Output the [X, Y] coordinate of the center of the cell containing the given text.  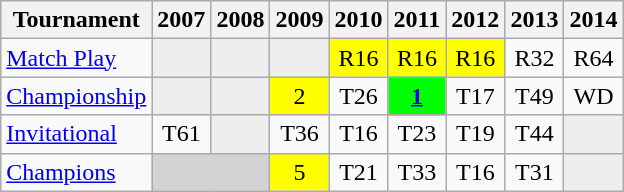
Tournament [76, 20]
T26 [358, 96]
T49 [534, 96]
T17 [476, 96]
T23 [417, 134]
2014 [594, 20]
5 [300, 172]
2 [300, 96]
T19 [476, 134]
T31 [534, 172]
2008 [240, 20]
2011 [417, 20]
R64 [594, 58]
T61 [182, 134]
2012 [476, 20]
2007 [182, 20]
Match Play [76, 58]
T36 [300, 134]
Championship [76, 96]
T33 [417, 172]
1 [417, 96]
R32 [534, 58]
2013 [534, 20]
Invitational [76, 134]
2009 [300, 20]
2010 [358, 20]
WD [594, 96]
T44 [534, 134]
T21 [358, 172]
Champions [76, 172]
